Locate the cell with the specified text and output its (X, Y) center coordinate. 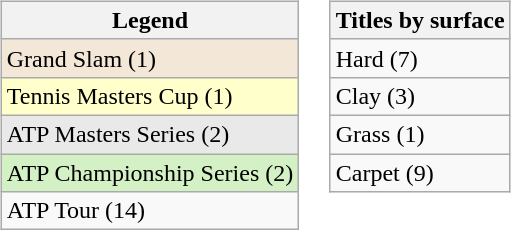
Hard (7) (420, 58)
Grand Slam (1) (150, 58)
ATP Tour (14) (150, 211)
Tennis Masters Cup (1) (150, 96)
Titles by surface (420, 20)
Legend (150, 20)
ATP Masters Series (2) (150, 134)
Clay (3) (420, 96)
ATP Championship Series (2) (150, 173)
Carpet (9) (420, 173)
Grass (1) (420, 134)
